Determine the (x, y) coordinate at the center of the cell enclosing the given text.  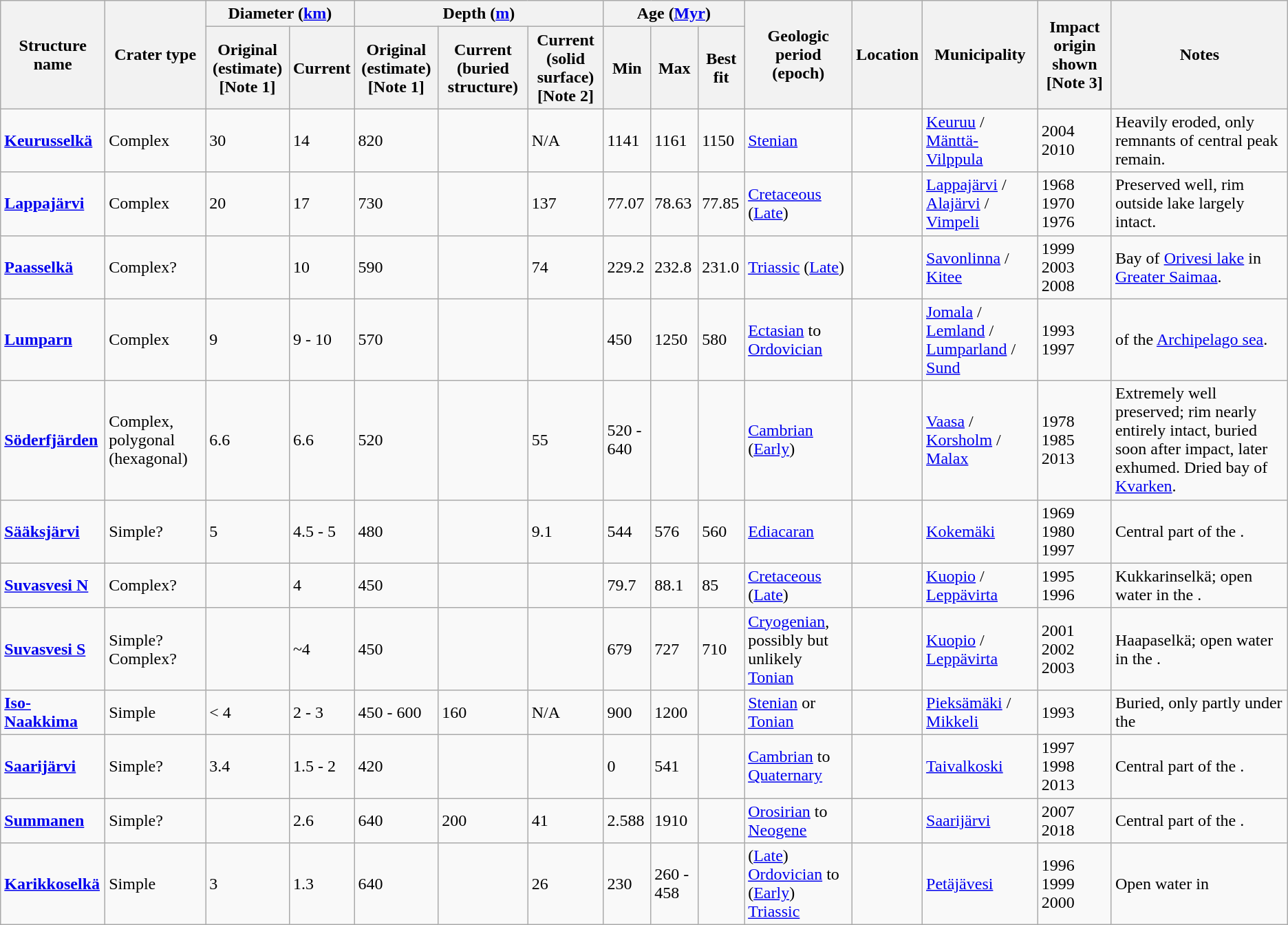
580 (721, 340)
4.5 - 5 (322, 531)
~4 (322, 648)
55 (566, 440)
1.3 (322, 884)
< 4 (248, 712)
Paasselkä (53, 267)
Preserved well, rim outside lake largely intact. (1199, 204)
19951996 (1075, 585)
231.0 (721, 267)
of the Archipelago sea. (1199, 340)
Lappajärvi / Alajärvi / Vimpeli (980, 204)
Stenian or Tonian (798, 712)
Orosirian to Neogene (798, 820)
Taivalkoski (980, 766)
199619992000 (1075, 884)
230 (627, 884)
Geologic period (epoch) (798, 55)
20012002 2003 (1075, 648)
820 (396, 140)
2 - 3 (322, 712)
1910 (674, 820)
679 (627, 648)
Location (888, 55)
Petäjävesi (980, 884)
Suvasvesi S (53, 648)
520 - 640 (627, 440)
Lappajärvi (53, 204)
Simple?Complex? (155, 648)
Sääksjärvi (53, 531)
(Late) Ordovician to (Early) Triassic (798, 884)
26 (566, 884)
576 (674, 531)
Lumparn (53, 340)
41 (566, 820)
480 (396, 531)
Söderfjärden (53, 440)
160 (483, 712)
900 (627, 712)
Min (627, 67)
1993 (1075, 712)
229.2 (627, 267)
Kukkarinselkä; open water in the . (1199, 585)
520 (396, 440)
Age (Myr) (674, 14)
9 (248, 340)
20042010 (1075, 140)
199920032008 (1075, 267)
1150 (721, 140)
5 (248, 531)
1161 (674, 140)
4 (322, 585)
Notes (1199, 55)
Cryogenian, possibly but unlikely Tonian (798, 648)
560 (721, 531)
727 (674, 648)
74 (566, 267)
Best fit (721, 67)
Summanen (53, 820)
Karikkoselkä (53, 884)
Diameter (km) (280, 14)
Ediacaran (798, 531)
Bay of Orivesi lake in Greater Saimaa. (1199, 267)
570 (396, 340)
Keurusselkä (53, 140)
196919801997 (1075, 531)
Jomala / Lemland / Lumparland / Sund (980, 340)
1200 (674, 712)
Current (322, 67)
77.85 (721, 204)
450 - 600 (396, 712)
260 - 458 (674, 884)
Complex, polygonal (hexagonal) (155, 440)
1.5 - 2 (322, 766)
710 (721, 648)
Extremely well preserved; rim nearly entirely intact, buried soon after impact, later exhumed. Dried bay of Kvarken. (1199, 440)
Stenian (798, 140)
Depth (m) (479, 14)
79.7 (627, 585)
78.63 (674, 204)
Max (674, 67)
20 (248, 204)
590 (396, 267)
85 (721, 585)
2.6 (322, 820)
2.588 (627, 820)
0 (627, 766)
Structure name (53, 55)
Suvasvesi N (53, 585)
88.1 (674, 585)
Current (buried structure) (483, 67)
Cambrian to Quaternary (798, 766)
Savonlinna / Kitee (980, 267)
Buried, only partly under the (1199, 712)
14 (322, 140)
541 (674, 766)
Current (solid surface)[Note 2] (566, 67)
199719982013 (1075, 766)
137 (566, 204)
232.8 (674, 267)
Keuruu / Mänttä-Vilppula (980, 140)
20072018 (1075, 820)
Ectasian to Ordovician (798, 340)
Pieksämäki / Mikkeli (980, 712)
200 (483, 820)
19931997 (1075, 340)
1250 (674, 340)
17 (322, 204)
Iso-Naakkima (53, 712)
Haapaselkä; open water in the . (1199, 648)
420 (396, 766)
196819701976 (1075, 204)
Open water in (1199, 884)
Cambrian (Early) (798, 440)
730 (396, 204)
9.1 (566, 531)
3 (248, 884)
Municipality (980, 55)
Crater type (155, 55)
1141 (627, 140)
197819852013 (1075, 440)
9 - 10 (322, 340)
3.4 (248, 766)
Heavily eroded, only remnants of central peak remain. (1199, 140)
544 (627, 531)
Impact origin shown [Note 3] (1075, 55)
10 (322, 267)
30 (248, 140)
77.07 (627, 204)
Vaasa / Korsholm / Malax (980, 440)
Kokemäki (980, 531)
Triassic (Late) (798, 267)
